Scan for the cell matching the given text and deliver its (x, y) coordinate at center. 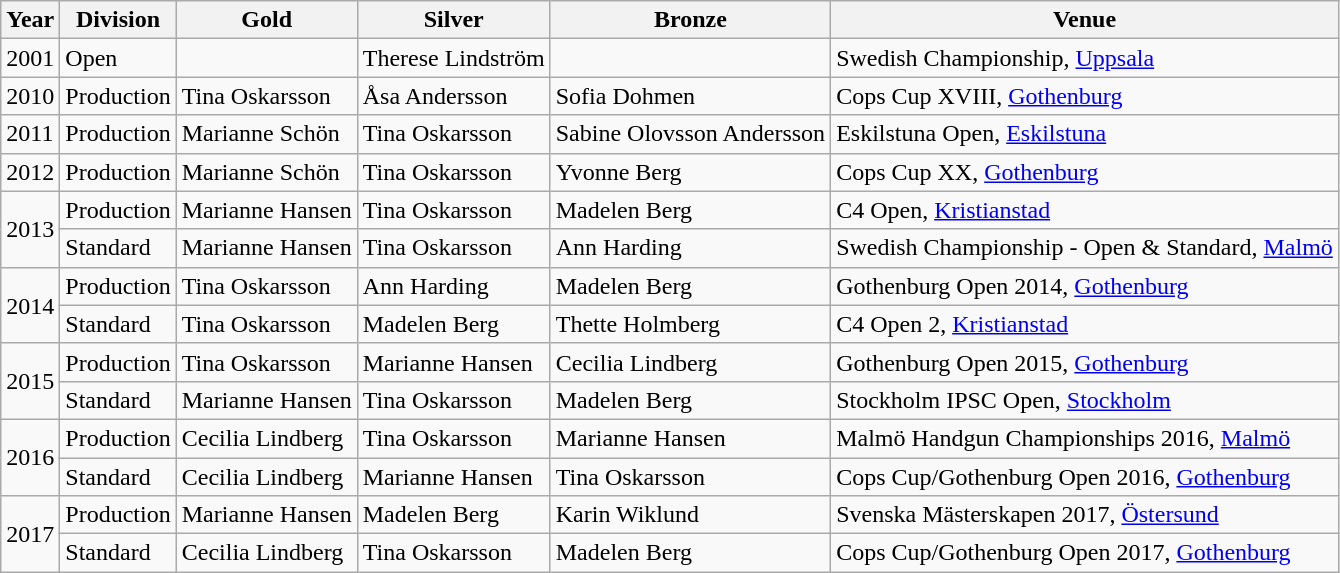
Therese Lindström (454, 58)
Gold (266, 20)
2017 (30, 534)
Gothenburg Open 2015, Gothenburg (1085, 362)
Malmö Handgun Championships 2016, Malmö (1085, 438)
2010 (30, 96)
Stockholm IPSC Open, Stockholm (1085, 400)
Bronze (690, 20)
Swedish Championship, Uppsala (1085, 58)
Silver (454, 20)
2012 (30, 172)
2014 (30, 305)
2016 (30, 457)
Year (30, 20)
Thette Holmberg (690, 324)
Sofia Dohmen (690, 96)
2013 (30, 229)
Cops Cup XVIII, Gothenburg (1085, 96)
Karin Wiklund (690, 515)
Yvonne Berg (690, 172)
Cops Cup/Gothenburg Open 2017, Gothenburg (1085, 553)
Cops Cup/Gothenburg Open 2016, Gothenburg (1085, 477)
2011 (30, 134)
Cops Cup XX, Gothenburg (1085, 172)
C4 Open, Kristianstad (1085, 210)
Open (118, 58)
Swedish Championship - Open & Standard, Malmö (1085, 248)
2015 (30, 381)
2001 (30, 58)
Gothenburg Open 2014, Gothenburg (1085, 286)
C4 Open 2, Kristianstad (1085, 324)
Venue (1085, 20)
Svenska Mästerskapen 2017, Östersund (1085, 515)
Sabine Olovsson Andersson (690, 134)
Eskilstuna Open, Eskilstuna (1085, 134)
Åsa Andersson (454, 96)
Division (118, 20)
